Return (x, y) of the center of cell containing provided text 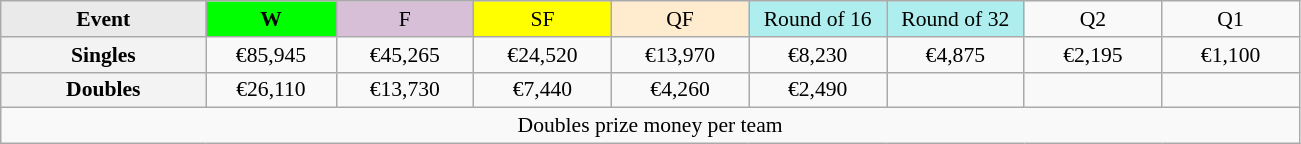
€2,195 (1093, 55)
€13,970 (680, 55)
Round of 16 (818, 19)
€45,265 (405, 55)
Singles (104, 55)
Q1 (1231, 19)
Event (104, 19)
€7,440 (543, 90)
F (405, 19)
€1,100 (1231, 55)
QF (680, 19)
€13,730 (405, 90)
€24,520 (543, 55)
€8,230 (818, 55)
€4,875 (955, 55)
SF (543, 19)
Round of 32 (955, 19)
Q2 (1093, 19)
€26,110 (271, 90)
€2,490 (818, 90)
W (271, 19)
€85,945 (271, 55)
Doubles (104, 90)
€4,260 (680, 90)
Doubles prize money per team (650, 126)
